Locate the cell with the specified text and output its [X, Y] center coordinate. 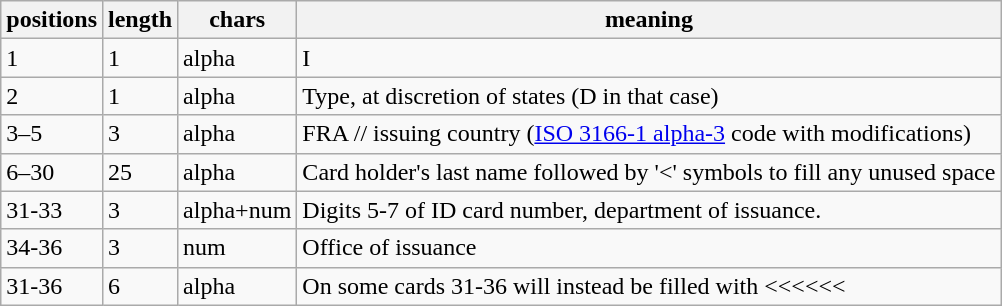
31-33 [52, 210]
positions [52, 20]
2 [52, 96]
FRA // issuing country (ISO 3166-1 alpha-3 code with modifications) [649, 134]
num [238, 248]
chars [238, 20]
3–5 [52, 134]
6 [140, 286]
31-36 [52, 286]
Type, at discretion of states (D in that case) [649, 96]
Office of issuance [649, 248]
meaning [649, 20]
alpha+num [238, 210]
34-36 [52, 248]
On some cards 31-36 will instead be filled with <<<<<< [649, 286]
6–30 [52, 172]
length [140, 20]
Card holder's last name followed by '<' symbols to fill any unused space [649, 172]
25 [140, 172]
I [649, 58]
Digits 5-7 of ID card number, department of issuance. [649, 210]
